Locate the cell with the specified text and output its (X, Y) center coordinate. 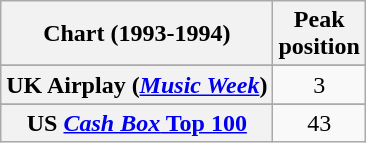
Peakposition (319, 34)
Chart (1993-1994) (137, 34)
US Cash Box Top 100 (137, 123)
43 (319, 123)
3 (319, 85)
UK Airplay (Music Week) (137, 85)
